Extract the (x, y) coordinate from the center of the cell holding the provided text.  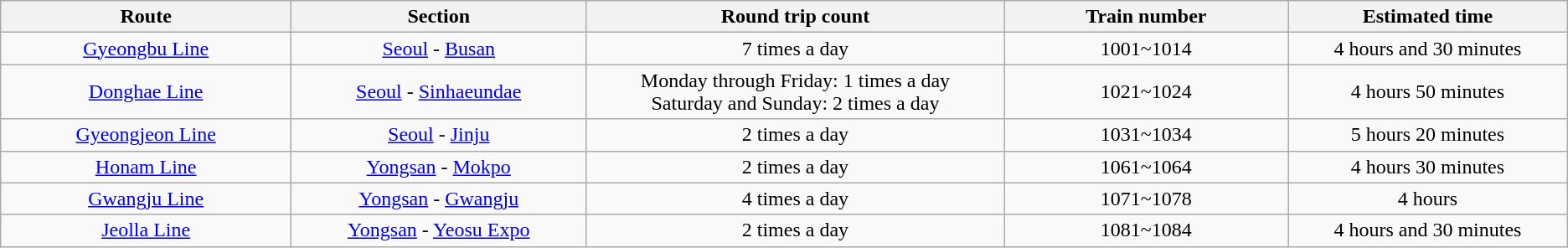
1021~1024 (1146, 92)
Honam Line (146, 167)
Seoul - Sinhaeundae (439, 92)
Yongsan - Yeosu Expo (439, 230)
Yongsan - Gwangju (439, 199)
Gwangju Line (146, 199)
Route (146, 17)
Section (439, 17)
Donghae Line (146, 92)
Round trip count (796, 17)
Jeolla Line (146, 230)
Yongsan - Mokpo (439, 167)
4 times a day (796, 199)
4 hours 50 minutes (1428, 92)
Seoul - Busan (439, 49)
1071~1078 (1146, 199)
Gyeongbu Line (146, 49)
5 hours 20 minutes (1428, 135)
Seoul - Jinju (439, 135)
4 hours 30 minutes (1428, 167)
1081~1084 (1146, 230)
1001~1014 (1146, 49)
1061~1064 (1146, 167)
4 hours (1428, 199)
7 times a day (796, 49)
Monday through Friday: 1 times a daySaturday and Sunday: 2 times a day (796, 92)
1031~1034 (1146, 135)
Gyeongjeon Line (146, 135)
Estimated time (1428, 17)
Train number (1146, 17)
